For the text-containing cell, return its midpoint in (X, Y) coordinate format. 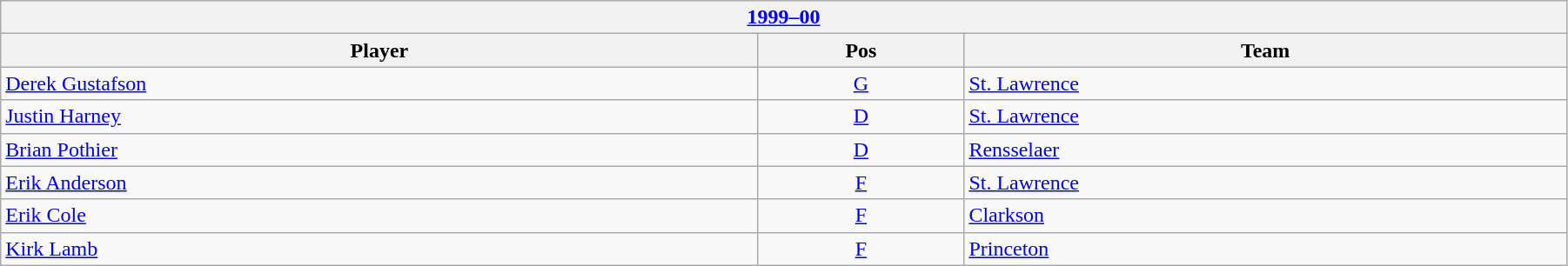
Clarkson (1265, 216)
Rensselaer (1265, 150)
1999–00 (784, 17)
Derek Gustafson (379, 83)
G (861, 83)
Erik Anderson (379, 183)
Team (1265, 50)
Erik Cole (379, 216)
Brian Pothier (379, 150)
Justin Harney (379, 116)
Kirk Lamb (379, 249)
Princeton (1265, 249)
Pos (861, 50)
Player (379, 50)
